Identify which cell holds the provided text, then report its [X, Y] central coordinate. 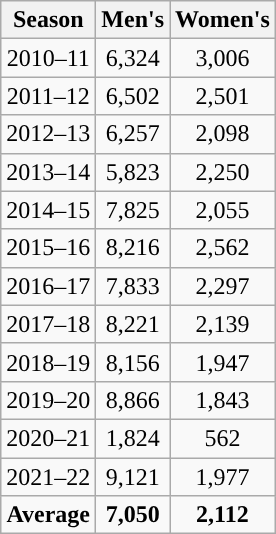
2,501 [223, 96]
2017–18 [48, 324]
Average [48, 515]
6,324 [133, 58]
2,139 [223, 324]
2021–22 [48, 477]
2015–16 [48, 248]
1,843 [223, 400]
2,562 [223, 248]
2011–12 [48, 96]
1,947 [223, 362]
3,006 [223, 58]
2,055 [223, 210]
Men's [133, 20]
8,221 [133, 324]
2,297 [223, 286]
2,250 [223, 172]
Women's [223, 20]
562 [223, 438]
8,156 [133, 362]
8,866 [133, 400]
1,824 [133, 438]
2019–20 [48, 400]
1,977 [223, 477]
2018–19 [48, 362]
2,098 [223, 134]
2014–15 [48, 210]
7,825 [133, 210]
2,112 [223, 515]
2020–21 [48, 438]
7,833 [133, 286]
5,823 [133, 172]
2016–17 [48, 286]
Season [48, 20]
8,216 [133, 248]
6,257 [133, 134]
7,050 [133, 515]
2013–14 [48, 172]
9,121 [133, 477]
2010–11 [48, 58]
2012–13 [48, 134]
6,502 [133, 96]
